Capture the cell that displays the provided text and extract its (x, y) central coordinate. 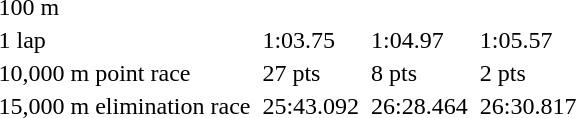
1:03.75 (311, 40)
8 pts (420, 73)
27 pts (311, 73)
1:04.97 (420, 40)
